Find where the given text appears and provide that cell's center as (X, Y) coordinate. 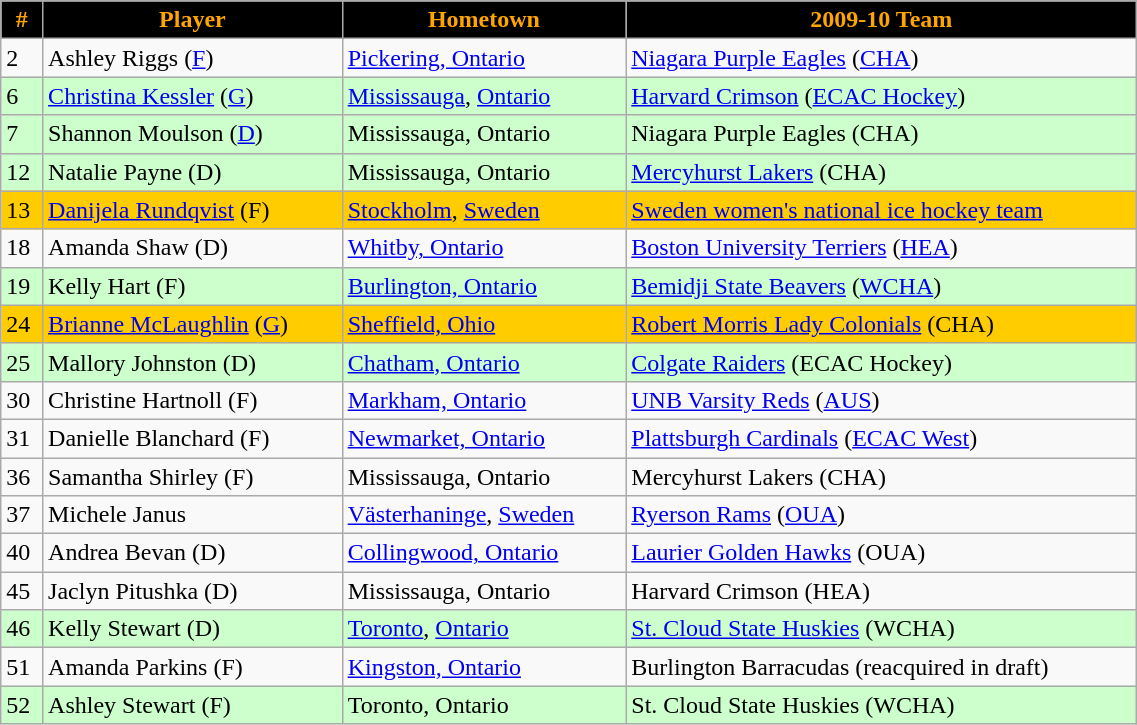
Bemidji State Beavers (WCHA) (882, 286)
Jaclyn Pitushka (D) (193, 591)
Samantha Shirley (F) (193, 477)
Amanda Parkins (F) (193, 667)
Harvard Crimson (HEA) (882, 591)
# (22, 20)
40 (22, 553)
Pickering, Ontario (484, 58)
Stockholm, Sweden (484, 210)
Sheffield, Ohio (484, 324)
6 (22, 96)
46 (22, 629)
Sweden women's national ice hockey team (882, 210)
30 (22, 400)
Michele Janus (193, 515)
Ashley Riggs (F) (193, 58)
Christine Hartnoll (F) (193, 400)
31 (22, 438)
Danielle Blanchard (F) (193, 438)
Mallory Johnston (D) (193, 362)
Brianne McLaughlin (G) (193, 324)
7 (22, 134)
Västerhaninge, Sweden (484, 515)
Boston University Terriers (HEA) (882, 248)
12 (22, 172)
Hometown (484, 20)
UNB Varsity Reds (AUS) (882, 400)
Whitby, Ontario (484, 248)
37 (22, 515)
45 (22, 591)
Laurier Golden Hawks (OUA) (882, 553)
Harvard Crimson (ECAC Hockey) (882, 96)
Robert Morris Lady Colonials (CHA) (882, 324)
Ashley Stewart (F) (193, 705)
51 (22, 667)
52 (22, 705)
Burlington, Ontario (484, 286)
18 (22, 248)
2009-10 Team (882, 20)
Amanda Shaw (D) (193, 248)
Ryerson Rams (OUA) (882, 515)
24 (22, 324)
Colgate Raiders (ECAC Hockey) (882, 362)
25 (22, 362)
Kingston, Ontario (484, 667)
2 (22, 58)
Christina Kessler (G) (193, 96)
Player (193, 20)
19 (22, 286)
Natalie Payne (D) (193, 172)
Andrea Bevan (D) (193, 553)
Plattsburgh Cardinals (ECAC West) (882, 438)
36 (22, 477)
Kelly Stewart (D) (193, 629)
Chatham, Ontario (484, 362)
Kelly Hart (F) (193, 286)
Danijela Rundqvist (F) (193, 210)
Collingwood, Ontario (484, 553)
Shannon Moulson (D) (193, 134)
Burlington Barracudas (reacquired in draft) (882, 667)
Markham, Ontario (484, 400)
13 (22, 210)
Newmarket, Ontario (484, 438)
